Provide the (X, Y) coordinate of the cell's center where the given text is located.  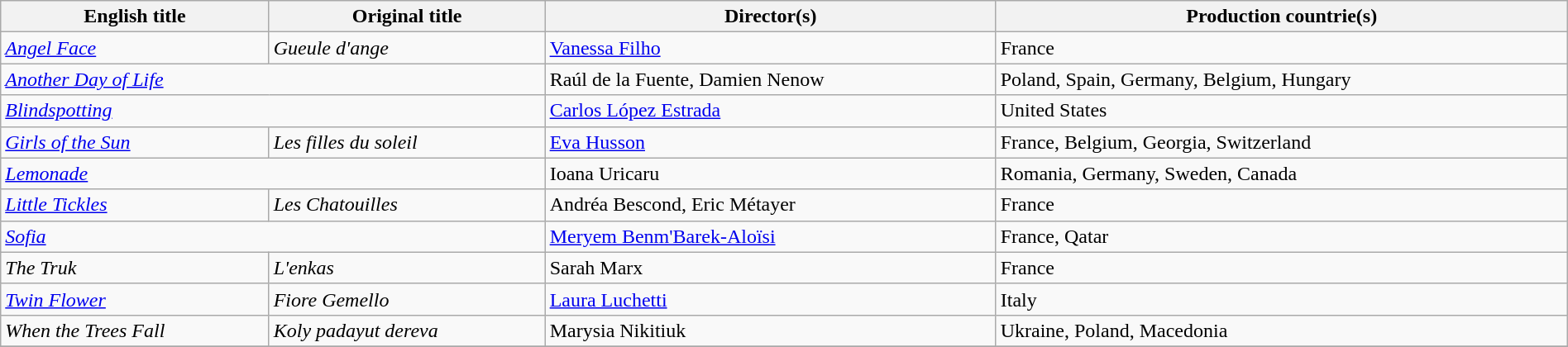
When the Trees Fall (135, 330)
Italy (1282, 299)
Raúl de la Fuente, Damien Nenow (771, 79)
Andréa Bescond, Eric Métayer (771, 205)
Marysia Nikitiuk (771, 330)
Angel Face (135, 48)
Another Day of Life (273, 79)
Laura Luchetti (771, 299)
Carlos López Estrada (771, 111)
Poland, Spain, Germany, Belgium, Hungary (1282, 79)
France, Belgium, Georgia, Switzerland (1282, 142)
Original title (407, 17)
Koly padayut dereva (407, 330)
English title (135, 17)
Les filles du soleil (407, 142)
The Truk (135, 268)
Sofia (273, 236)
Les Chatouilles (407, 205)
Production countrie(s) (1282, 17)
Eva Husson (771, 142)
L'enkas (407, 268)
Twin Flower (135, 299)
Meryem Benm'Barek-Aloïsi (771, 236)
Ioana Uricaru (771, 173)
Ukraine, Poland, Macedonia (1282, 330)
United States (1282, 111)
France, Qatar (1282, 236)
Director(s) (771, 17)
Lemonade (273, 173)
Vanessa Filho (771, 48)
Fiore Gemello (407, 299)
Romania, Germany, Sweden, Canada (1282, 173)
Girls of the Sun (135, 142)
Gueule d'ange (407, 48)
Sarah Marx (771, 268)
Little Tickles (135, 205)
Blindspotting (273, 111)
